Pinpoint the cell where the given text exists, returning its [X, Y] midpoint coordinate. 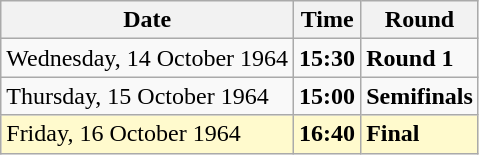
16:40 [328, 134]
Date [148, 20]
Round 1 [420, 58]
15:30 [328, 58]
Semifinals [420, 96]
Wednesday, 14 October 1964 [148, 58]
15:00 [328, 96]
Time [328, 20]
Round [420, 20]
Final [420, 134]
Friday, 16 October 1964 [148, 134]
Thursday, 15 October 1964 [148, 96]
